Determine the [X, Y] coordinate at the center of the cell enclosing the given text.  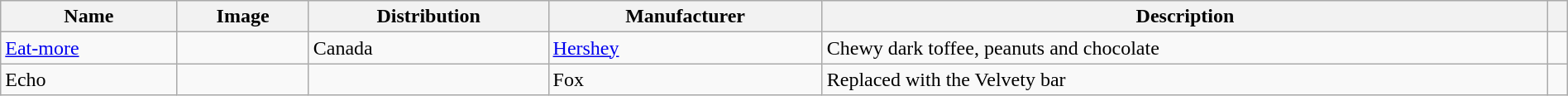
Image [243, 17]
Name [89, 17]
Manufacturer [685, 17]
Hershey [685, 48]
Canada [428, 48]
Eat-more [89, 48]
Replaced with the Velvety bar [1184, 79]
Fox [685, 79]
Echo [89, 79]
Distribution [428, 17]
Chewy dark toffee, peanuts and chocolate [1184, 48]
Description [1184, 17]
